Return (x, y) of the center of cell containing provided text 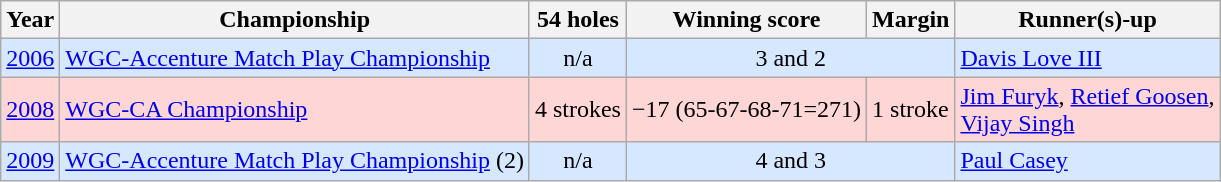
−17 (65-67-68-71=271) (746, 110)
3 and 2 (790, 58)
1 stroke (911, 110)
Year (30, 20)
WGC-Accenture Match Play Championship (295, 58)
2008 (30, 110)
Paul Casey (1088, 161)
54 holes (578, 20)
Jim Furyk, Retief Goosen, Vijay Singh (1088, 110)
4 strokes (578, 110)
2006 (30, 58)
2009 (30, 161)
WGC-CA Championship (295, 110)
Margin (911, 20)
Runner(s)-up (1088, 20)
Davis Love III (1088, 58)
WGC-Accenture Match Play Championship (2) (295, 161)
4 and 3 (790, 161)
Championship (295, 20)
Winning score (746, 20)
